Detect which cell encompasses the target text, then output its (x, y) center coordinate. 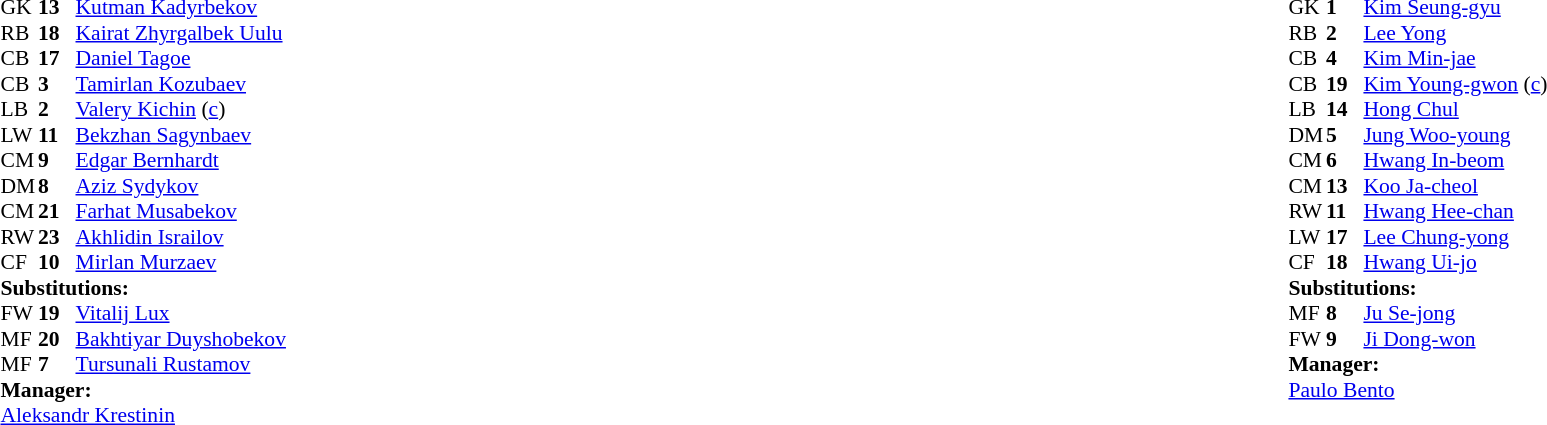
Bekzhan Sagynbaev (181, 135)
Jung Woo-young (1455, 135)
Akhlidin Israilov (181, 237)
Lee Chung-yong (1455, 237)
23 (57, 237)
Kim Min-jae (1455, 59)
Hwang In-beom (1455, 161)
Vitalij Lux (181, 313)
Bakhtiyar Duyshobekov (181, 339)
5 (1345, 135)
Koo Ja-cheol (1455, 186)
7 (57, 365)
Kim Young-gwon (c) (1455, 84)
Ji Dong-won (1455, 339)
Ju Se-jong (1455, 313)
Edgar Bernhardt (181, 161)
Paulo Bento (1418, 390)
Tamirlan Kozubaev (181, 84)
14 (1345, 109)
Hwang Ui-jo (1455, 263)
Farhat Musabekov (181, 211)
Tursunali Rustamov (181, 365)
6 (1345, 161)
Valery Kichin (c) (181, 109)
Hong Chul (1455, 109)
4 (1345, 59)
Kairat Zhyrgalbek Uulu (181, 33)
10 (57, 263)
13 (1345, 186)
Hwang Hee-chan (1455, 211)
3 (57, 84)
Daniel Tagoe (181, 59)
Aziz Sydykov (181, 186)
20 (57, 339)
Mirlan Murzaev (181, 263)
Lee Yong (1455, 33)
21 (57, 211)
